Output the (X, Y) coordinate of the center of the cell containing the given text.  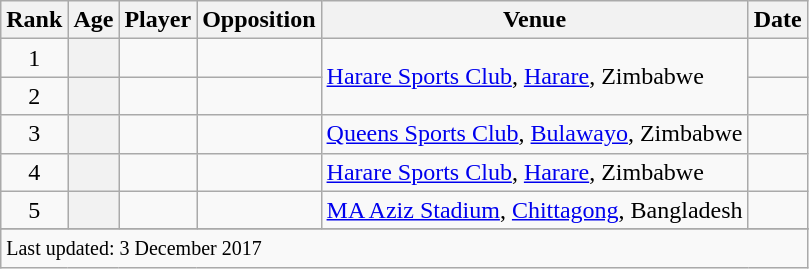
Age (94, 20)
Opposition (259, 20)
Last updated: 3 December 2017 (404, 248)
Player (158, 20)
3 (34, 134)
Date (778, 20)
1 (34, 58)
Queens Sports Club, Bulawayo, Zimbabwe (534, 134)
2 (34, 96)
Venue (534, 20)
5 (34, 210)
MA Aziz Stadium, Chittagong, Bangladesh (534, 210)
4 (34, 172)
Rank (34, 20)
